Detect which cell encompasses the target text, then output its (X, Y) center coordinate. 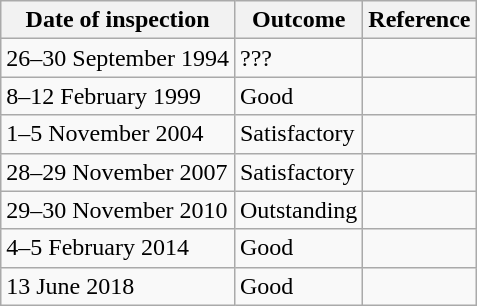
28–29 November 2007 (118, 172)
8–12 February 1999 (118, 96)
Reference (420, 20)
Date of inspection (118, 20)
??? (298, 58)
Outstanding (298, 210)
13 June 2018 (118, 286)
1–5 November 2004 (118, 134)
29–30 November 2010 (118, 210)
Outcome (298, 20)
4–5 February 2014 (118, 248)
26–30 September 1994 (118, 58)
